Detect which cell encompasses the target text, then output its (x, y) center coordinate. 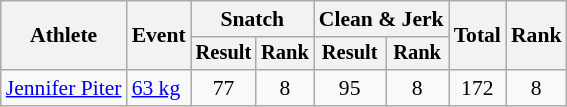
Snatch (252, 19)
Jennifer Piter (64, 88)
95 (350, 88)
172 (478, 88)
63 kg (159, 88)
77 (224, 88)
Event (159, 36)
Athlete (64, 36)
Clean & Jerk (382, 19)
Total (478, 36)
